Extract the (x, y) coordinate from the center of the cell holding the provided text.  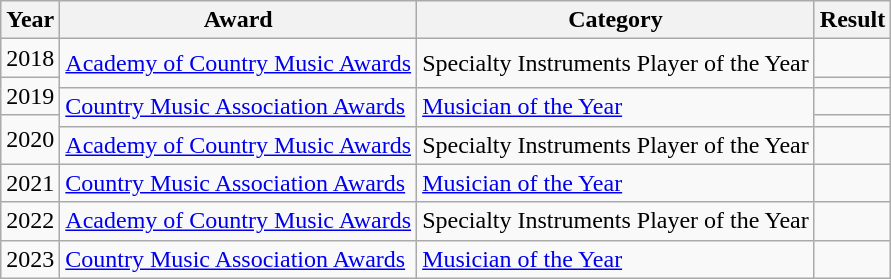
2020 (30, 140)
2021 (30, 183)
2019 (30, 96)
Result (852, 20)
Award (238, 20)
2018 (30, 58)
2022 (30, 221)
Category (616, 20)
Year (30, 20)
2023 (30, 259)
